Provide the (X, Y) coordinate of the cell's center where the given text is located.  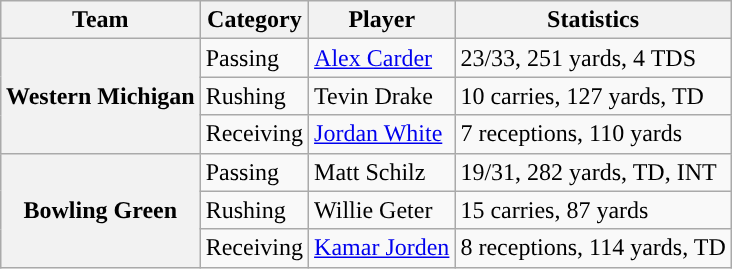
Bowling Green (100, 210)
Jordan White (382, 134)
Tevin Drake (382, 96)
23/33, 251 yards, 4 TDS (593, 58)
Alex Carder (382, 58)
Matt Schilz (382, 172)
7 receptions, 110 yards (593, 134)
Category (254, 20)
Kamar Jorden (382, 248)
Player (382, 20)
Willie Geter (382, 210)
15 carries, 87 yards (593, 210)
10 carries, 127 yards, TD (593, 96)
Team (100, 20)
8 receptions, 114 yards, TD (593, 248)
Western Michigan (100, 96)
19/31, 282 yards, TD, INT (593, 172)
Statistics (593, 20)
